Return the (X, Y) coordinate for the center point of the cell that contains the specified text.  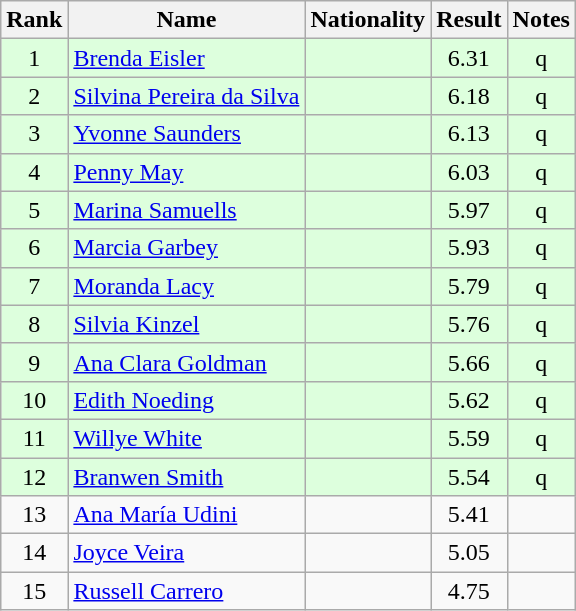
Silvina Pereira da Silva (186, 96)
6.18 (469, 96)
5.41 (469, 515)
6.31 (469, 58)
5.54 (469, 477)
2 (34, 96)
15 (34, 591)
12 (34, 477)
5.97 (469, 210)
5.59 (469, 438)
Edith Noeding (186, 400)
Nationality (368, 20)
Notes (541, 20)
1 (34, 58)
7 (34, 286)
10 (34, 400)
8 (34, 324)
5.79 (469, 286)
5 (34, 210)
5.76 (469, 324)
6.13 (469, 134)
11 (34, 438)
Name (186, 20)
5.62 (469, 400)
Ana María Udini (186, 515)
6 (34, 248)
Result (469, 20)
Willye White (186, 438)
4 (34, 172)
3 (34, 134)
Marina Samuells (186, 210)
Penny May (186, 172)
Marcia Garbey (186, 248)
Ana Clara Goldman (186, 362)
6.03 (469, 172)
Rank (34, 20)
5.93 (469, 248)
Yvonne Saunders (186, 134)
4.75 (469, 591)
Joyce Veira (186, 553)
Silvia Kinzel (186, 324)
5.05 (469, 553)
Brenda Eisler (186, 58)
13 (34, 515)
Russell Carrero (186, 591)
14 (34, 553)
5.66 (469, 362)
9 (34, 362)
Branwen Smith (186, 477)
Moranda Lacy (186, 286)
